Locate the cell with the specified text and output its [x, y] center coordinate. 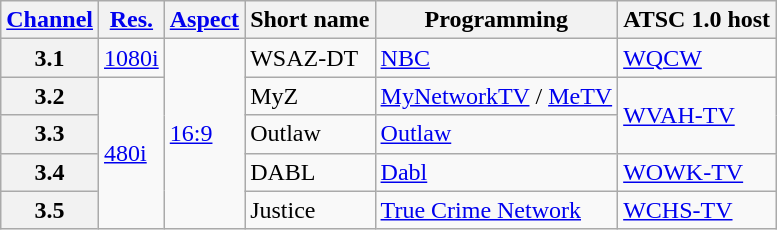
WSAZ-DT [310, 58]
3.5 [50, 210]
WVAH-TV [697, 115]
Aspect [204, 20]
3.1 [50, 58]
1080i [132, 58]
DABL [310, 172]
Res. [132, 20]
Dabl [496, 172]
16:9 [204, 134]
3.3 [50, 134]
480i [132, 153]
WQCW [697, 58]
Justice [310, 210]
MyNetworkTV / MeTV [496, 96]
True Crime Network [496, 210]
WCHS-TV [697, 210]
Programming [496, 20]
WOWK-TV [697, 172]
Channel [50, 20]
ATSC 1.0 host [697, 20]
Short name [310, 20]
3.4 [50, 172]
MyZ [310, 96]
NBC [496, 58]
3.2 [50, 96]
